Detect which cell encompasses the target text, then output its (x, y) center coordinate. 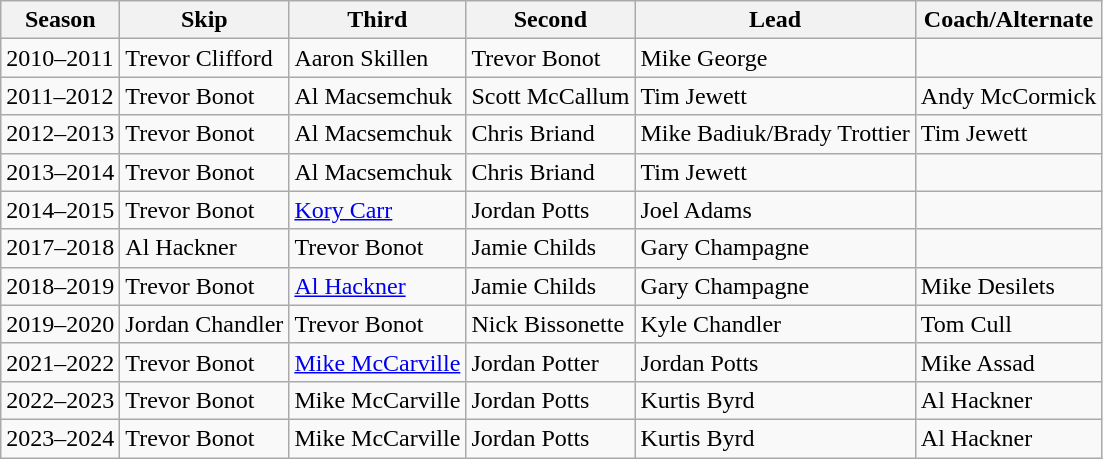
2013–2014 (60, 172)
Scott McCallum (550, 96)
Kyle Chandler (775, 324)
2018–2019 (60, 286)
2019–2020 (60, 324)
2017–2018 (60, 248)
Tom Cull (1008, 324)
Third (378, 20)
Mike Badiuk/Brady Trottier (775, 134)
2023–2024 (60, 438)
Aaron Skillen (378, 58)
Trevor Clifford (204, 58)
2021–2022 (60, 362)
2022–2023 (60, 400)
Andy McCormick (1008, 96)
Season (60, 20)
Nick Bissonette (550, 324)
Lead (775, 20)
Second (550, 20)
Mike Assad (1008, 362)
Joel Adams (775, 210)
Coach/Alternate (1008, 20)
Skip (204, 20)
Mike Desilets (1008, 286)
2012–2013 (60, 134)
Jordan Chandler (204, 324)
2010–2011 (60, 58)
Kory Carr (378, 210)
2011–2012 (60, 96)
Mike George (775, 58)
Jordan Potter (550, 362)
2014–2015 (60, 210)
